Identify which cell holds the provided text, then report its [X, Y] central coordinate. 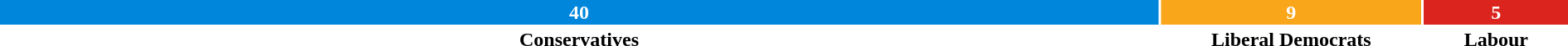
9 [1291, 12]
5 [1497, 12]
40 [579, 12]
